Capture the cell that displays the provided text and extract its (x, y) central coordinate. 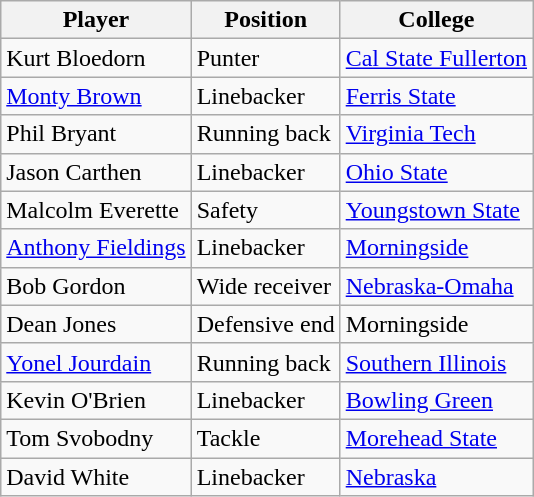
Kevin O'Brien (96, 400)
Yonel Jourdain (96, 362)
Wide receiver (266, 286)
Ohio State (436, 172)
Virginia Tech (436, 134)
Cal State Fullerton (436, 58)
Malcolm Everette (96, 210)
Phil Bryant (96, 134)
Punter (266, 58)
Nebraska-Omaha (436, 286)
Jason Carthen (96, 172)
Bob Gordon (96, 286)
Nebraska (436, 477)
Defensive end (266, 324)
Tom Svobodny (96, 438)
Anthony Fieldings (96, 248)
Kurt Bloedorn (96, 58)
Safety (266, 210)
Position (266, 20)
Player (96, 20)
Dean Jones (96, 324)
Southern Illinois (436, 362)
Morehead State (436, 438)
Bowling Green (436, 400)
Ferris State (436, 96)
Tackle (266, 438)
Monty Brown (96, 96)
David White (96, 477)
College (436, 20)
Youngstown State (436, 210)
